Scan for the cell matching the given text and deliver its [x, y] coordinate at center. 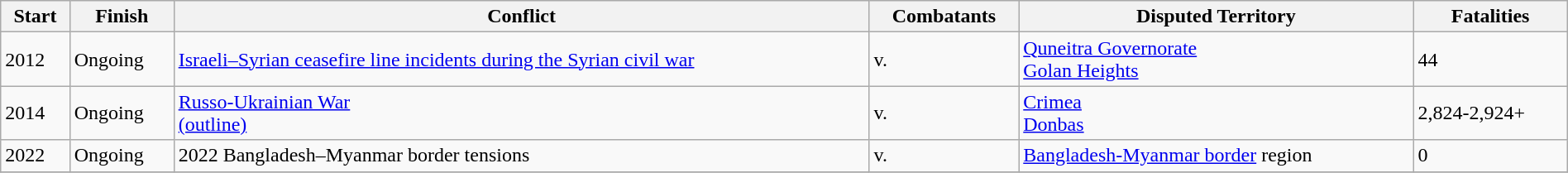
CrimeaDonbas [1216, 113]
2022 [36, 156]
2022 Bangladesh–Myanmar border tensions [521, 156]
2,824-2,924+ [1490, 113]
0 [1490, 156]
Fatalities [1490, 17]
44 [1490, 60]
Finish [122, 17]
2014 [36, 113]
2012 [36, 60]
Israeli–Syrian ceasefire line incidents during the Syrian civil war [521, 60]
Russo-Ukrainian War(outline) [521, 113]
Bangladesh-Myanmar border region [1216, 156]
Disputed Territory [1216, 17]
Combatants [944, 17]
Start [36, 17]
Conflict [521, 17]
Quneitra GovernorateGolan Heights [1216, 60]
